Locate the cell with the specified text and output its (x, y) center coordinate. 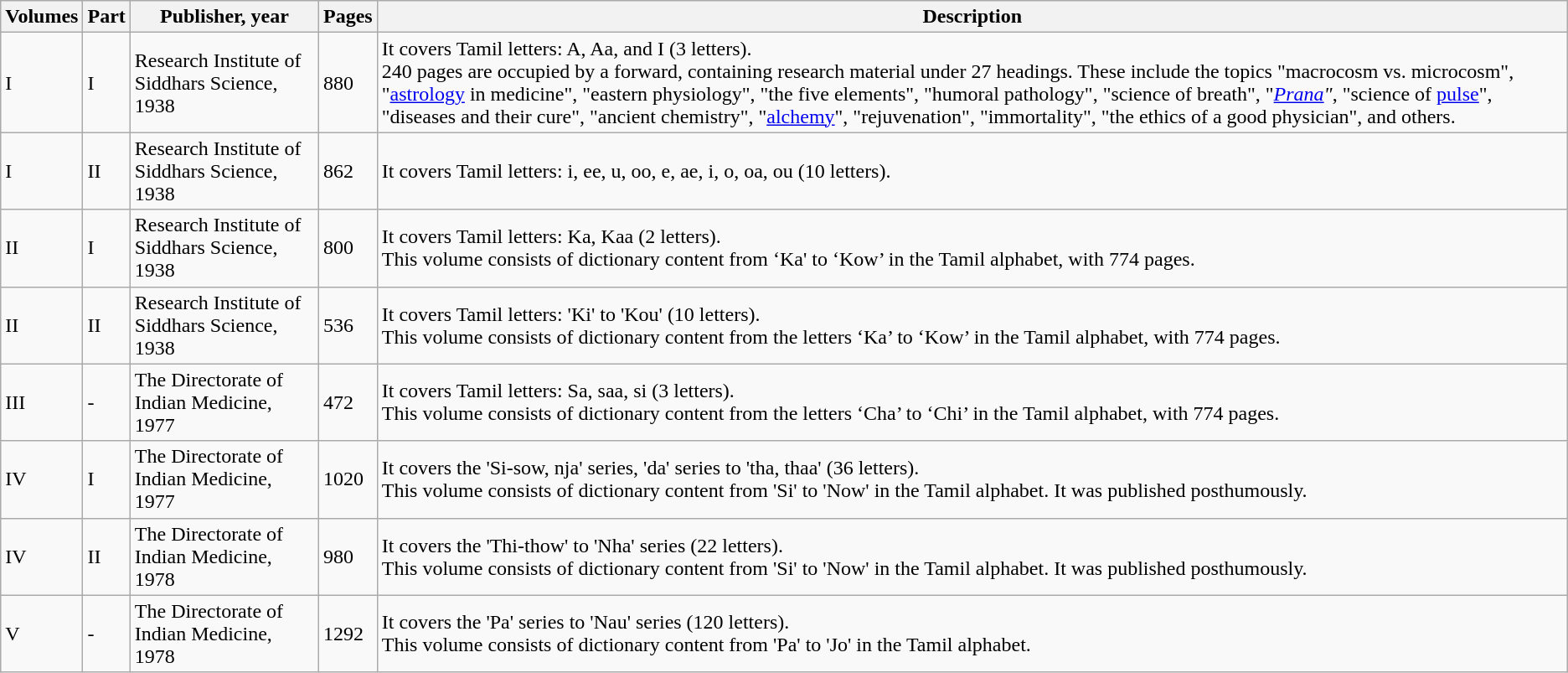
1292 (348, 634)
It covers Tamil letters: Ka, Kaa (2 letters).This volume consists of dictionary content from ‘Ka' to ‘Kow’ in the Tamil alphabet, with 774 pages. (972, 248)
536 (348, 325)
It covers Tamil letters: i, ee, u, oo, e, ae, i, o, oa, ou (10 letters). (972, 171)
980 (348, 557)
Volumes (42, 17)
Pages (348, 17)
Part (106, 17)
862 (348, 171)
880 (348, 82)
472 (348, 402)
It covers the 'Pa' series to 'Nau' series (120 letters).This volume consists of dictionary content from 'Pa' to 'Jo' in the Tamil alphabet. (972, 634)
III (42, 402)
800 (348, 248)
Publisher, year (224, 17)
1020 (348, 479)
V (42, 634)
Description (972, 17)
